Scan for the cell matching the given text and deliver its (x, y) coordinate at center. 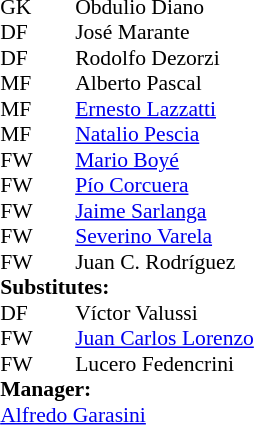
Manager: (127, 389)
Pío Corcuera (164, 185)
Ernesto Lazzatti (164, 109)
Severino Varela (164, 237)
Mario Boyé (164, 160)
Rodolfo Dezorzi (164, 58)
Juan C. Rodríguez (164, 262)
Alberto Pascal (164, 83)
Juan Carlos Lorenzo (164, 339)
Natalio Pescia (164, 135)
Jaime Sarlanga (164, 211)
José Marante (164, 33)
Víctor Valussi (164, 313)
Substitutes: (127, 287)
Lucero Fedencrini (164, 364)
